Detect which cell encompasses the target text, then output its (X, Y) center coordinate. 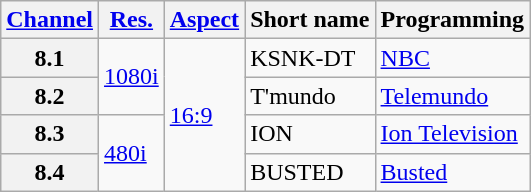
480i (132, 153)
Res. (132, 20)
T'mundo (310, 96)
NBC (452, 58)
ION (310, 134)
Programming (452, 20)
KSNK-DT (310, 58)
BUSTED (310, 172)
Channel (50, 20)
8.3 (50, 134)
Aspect (204, 20)
8.4 (50, 172)
8.2 (50, 96)
16:9 (204, 115)
Short name (310, 20)
8.1 (50, 58)
Ion Television (452, 134)
1080i (132, 77)
Busted (452, 172)
Telemundo (452, 96)
